From the cell containing the given text, extract its center point as [x, y] coordinate. 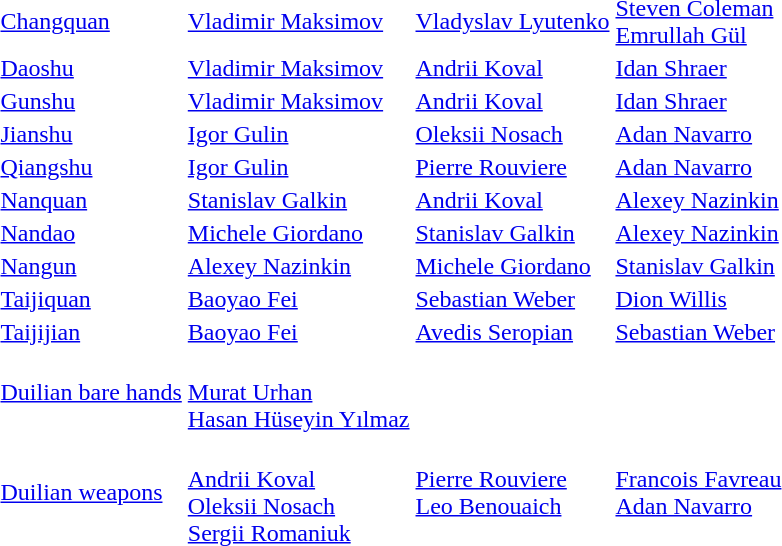
Oleksii Nosach [512, 134]
Sebastian Weber [512, 299]
Pierre Rouviere [512, 167]
Murat Urhan Hasan Hüseyin Yılmaz [298, 392]
Avedis Seropian [512, 332]
Alexey Nazinkin [298, 266]
